Capture the cell that displays the provided text and extract its [X, Y] central coordinate. 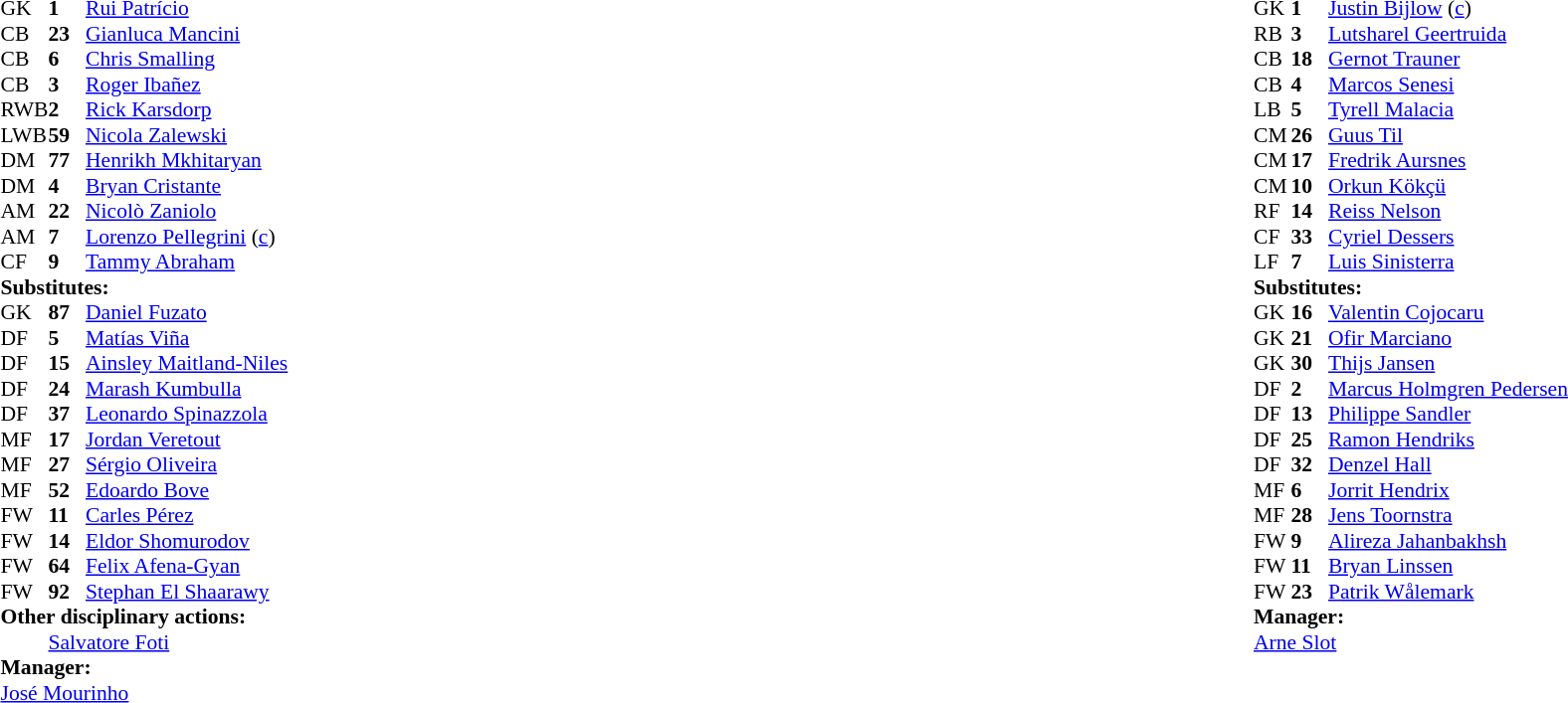
Valentin Cojocaru [1449, 313]
77 [67, 160]
Fredrik Aursnes [1449, 160]
LWB [24, 135]
92 [67, 592]
Gernot Trauner [1449, 59]
Marcus Holmgren Pedersen [1449, 389]
64 [67, 566]
RWB [24, 110]
Felix Afena-Gyan [187, 566]
Stephan El Shaarawy [187, 592]
Lorenzo Pellegrini (c) [187, 237]
Ofir Marciano [1449, 338]
Bryan Cristante [187, 186]
Denzel Hall [1449, 464]
Patrik Wålemark [1449, 592]
Marash Kumbulla [187, 389]
Guus Til [1449, 135]
Henrikh Mkhitaryan [187, 160]
24 [67, 389]
Leonardo Spinazzola [187, 415]
Nicolò Zaniolo [187, 212]
18 [1310, 59]
RB [1273, 34]
Philippe Sandler [1449, 415]
Alireza Jahanbakhsh [1449, 541]
Lutsharel Geertruida [1449, 34]
Edoardo Bove [187, 490]
13 [1310, 415]
Tyrell Malacia [1449, 110]
87 [67, 313]
Thijs Jansen [1449, 363]
26 [1310, 135]
Chris Smalling [187, 59]
Jorrit Hendrix [1449, 490]
30 [1310, 363]
27 [67, 464]
LB [1273, 110]
Salvatore Foti [167, 642]
Matías Viña [187, 338]
Arne Slot [1411, 642]
Roger Ibañez [187, 85]
10 [1310, 186]
Orkun Kökçü [1449, 186]
Daniel Fuzato [187, 313]
Carles Pérez [187, 516]
Jordan Veretout [187, 439]
Ramon Hendriks [1449, 439]
Ainsley Maitland-Niles [187, 363]
22 [67, 212]
Luis Sinisterra [1449, 262]
25 [1310, 439]
Sérgio Oliveira [187, 464]
Bryan Linssen [1449, 566]
Jens Toornstra [1449, 516]
21 [1310, 338]
Rick Karsdorp [187, 110]
LF [1273, 262]
59 [67, 135]
Marcos Senesi [1449, 85]
52 [67, 490]
Nicola Zalewski [187, 135]
37 [67, 415]
15 [67, 363]
Tammy Abraham [187, 262]
28 [1310, 516]
Other disciplinary actions: [143, 617]
16 [1310, 313]
Eldor Shomurodov [187, 541]
32 [1310, 464]
Cyriel Dessers [1449, 237]
Gianluca Mancini [187, 34]
RF [1273, 212]
Reiss Nelson [1449, 212]
33 [1310, 237]
